Pinpoint the cell where the given text exists, returning its [X, Y] midpoint coordinate. 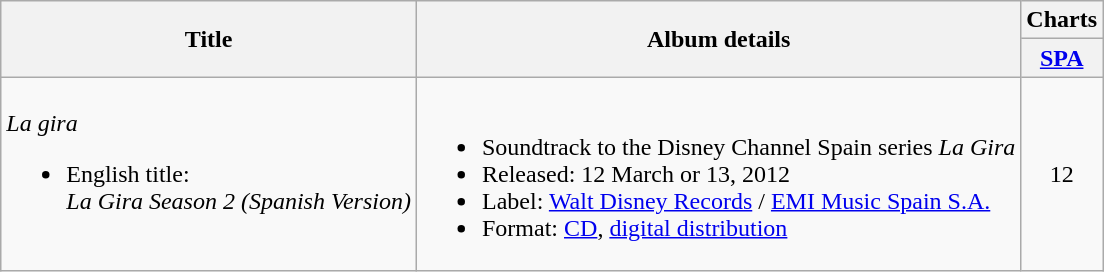
Album details [718, 39]
12 [1062, 174]
SPA [1062, 58]
Charts [1062, 20]
Title [209, 39]
La giraEnglish title:La Gira Season 2 (Spanish Version) [209, 174]
